Find where the given text appears and provide that cell's center as (x, y) coordinate. 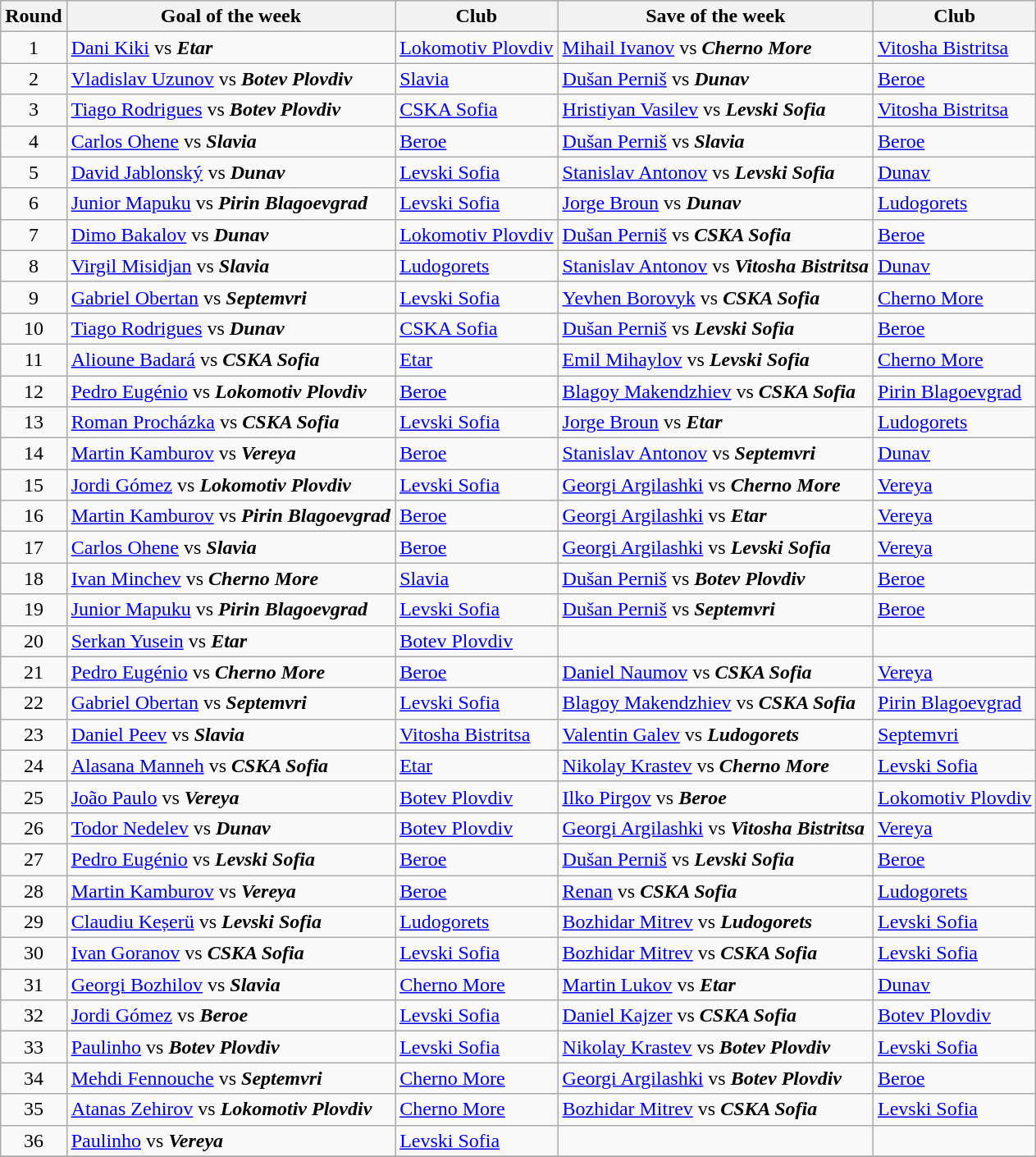
11 (34, 359)
Dušan Perniš vs CSKA Sofia (715, 235)
1 (34, 48)
Jordi Gómez vs Lokomotiv Plovdiv (230, 485)
Nikolay Krastev vs Botev Plovdiv (715, 1047)
Alioune Badará vs CSKA Sofia (230, 359)
Ilko Pirgov vs Beroe (715, 797)
Valentin Galev vs Ludogorets (715, 734)
Daniel Peev vs Slavia (230, 734)
26 (34, 828)
Atanas Zehirov vs Lokomotiv Plovdiv (230, 1109)
Pedro Eugénio vs Cherno More (230, 672)
Pedro Eugénio vs Levski Sofia (230, 859)
Dušan Perniš vs Dunav (715, 79)
Nikolay Krastev vs Cherno More (715, 766)
Ivan Goranov vs CSKA Sofia (230, 953)
32 (34, 1016)
Georgi Argilashki vs Botev Plovdiv (715, 1078)
9 (34, 297)
12 (34, 391)
Ivan Minchev vs Cherno More (230, 578)
Mehdi Fennouche vs Septemvri (230, 1078)
Dušan Perniš vs Botev Plovdiv (715, 578)
Emil Mihaylov vs Levski Sofia (715, 359)
Septemvri (955, 734)
5 (34, 172)
Virgil Misidjan vs Slavia (230, 266)
21 (34, 672)
8 (34, 266)
20 (34, 641)
Yevhen Borovyk vs CSKA Sofia (715, 297)
Dušan Perniš vs Septemvri (715, 610)
Georgi Bozhilov vs Slavia (230, 985)
Alasana Manneh vs CSKA Sofia (230, 766)
Claudiu Keșerü vs Levski Sofia (230, 922)
Todor Nedelev vs Dunav (230, 828)
34 (34, 1078)
Vladislav Uzunov vs Botev Plovdiv (230, 79)
22 (34, 703)
Dani Kiki vs Etar (230, 48)
Bozhidar Mitrev vs Ludogorets (715, 922)
17 (34, 547)
4 (34, 141)
24 (34, 766)
6 (34, 204)
16 (34, 516)
28 (34, 890)
Martin Lukov vs Etar (715, 985)
Jorge Broun vs Etar (715, 423)
Daniel Kajzer vs CSKA Sofia (715, 1016)
Georgi Argilashki vs Cherno More (715, 485)
3 (34, 110)
Goal of the week (230, 16)
7 (34, 235)
2 (34, 79)
Pedro Eugénio vs Lokomotiv Plovdiv (230, 391)
Tiago Rodrigues vs Botev Plovdiv (230, 110)
Tiago Rodrigues vs Dunav (230, 328)
Save of the week (715, 16)
Round (34, 16)
27 (34, 859)
Serkan Yusein vs Etar (230, 641)
Roman Procházka vs CSKA Sofia (230, 423)
Stanislav Antonov vs Vitosha Bistritsa (715, 266)
15 (34, 485)
19 (34, 610)
Jordi Gómez vs Beroe (230, 1016)
João Paulo vs Vereya (230, 797)
Daniel Naumov vs CSKA Sofia (715, 672)
23 (34, 734)
30 (34, 953)
Georgi Argilashki vs Vitosha Bistritsa (715, 828)
25 (34, 797)
Georgi Argilashki vs Levski Sofia (715, 547)
33 (34, 1047)
Hristiyan Vasilev vs Levski Sofia (715, 110)
Paulinho vs Botev Plovdiv (230, 1047)
14 (34, 454)
36 (34, 1141)
Mihail Ivanov vs Cherno More (715, 48)
Paulinho vs Vereya (230, 1141)
10 (34, 328)
13 (34, 423)
29 (34, 922)
Dušan Perniš vs Slavia (715, 141)
Stanislav Antonov vs Septemvri (715, 454)
Georgi Argilashki vs Etar (715, 516)
Stanislav Antonov vs Levski Sofia (715, 172)
35 (34, 1109)
18 (34, 578)
Jorge Broun vs Dunav (715, 204)
David Jablonský vs Dunav (230, 172)
Renan vs CSKA Sofia (715, 890)
Dimo Bakalov vs Dunav (230, 235)
Martin Kamburov vs Pirin Blagoevgrad (230, 516)
31 (34, 985)
